Identify which cell holds the provided text, then report its (X, Y) central coordinate. 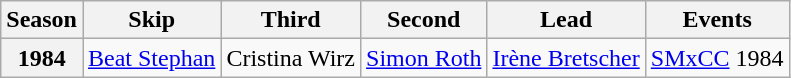
Third (291, 20)
Simon Roth (424, 58)
1984 (42, 58)
Season (42, 20)
Lead (566, 20)
Skip (151, 20)
Irène Bretscher (566, 58)
SMxCC 1984 (717, 58)
Beat Stephan (151, 58)
Events (717, 20)
Second (424, 20)
Cristina Wirz (291, 58)
